Return the (X, Y) coordinate for the center point of the cell that contains the specified text.  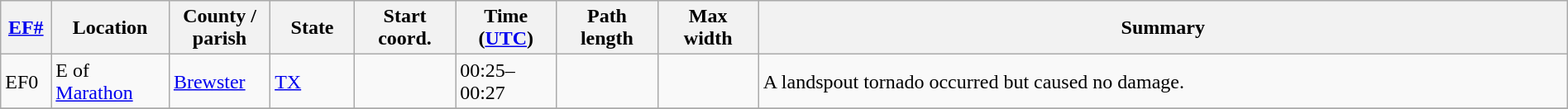
EF0 (26, 81)
Time (UTC) (506, 28)
State (313, 28)
Max width (708, 28)
Summary (1163, 28)
TX (313, 81)
Location (111, 28)
A landspout tornado occurred but caused no damage. (1163, 81)
Start coord. (404, 28)
00:25–00:27 (506, 81)
EF# (26, 28)
Brewster (219, 81)
E of Marathon (111, 81)
County / parish (219, 28)
Path length (607, 28)
